Detect which cell encompasses the target text, then output its [X, Y] center coordinate. 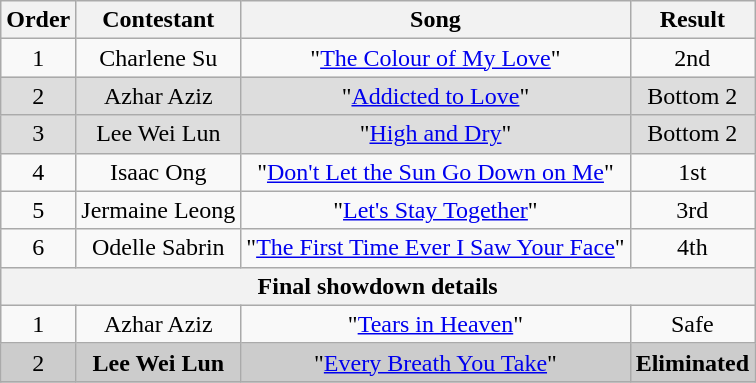
Charlene Su [158, 58]
"The Colour of My Love" [436, 58]
Jermaine Leong [158, 210]
"Addicted to Love" [436, 96]
2nd [692, 58]
Song [436, 20]
Final showdown details [378, 286]
3 [38, 134]
Order [38, 20]
Eliminated [692, 362]
Safe [692, 324]
Isaac Ong [158, 172]
"Every Breath You Take" [436, 362]
Result [692, 20]
5 [38, 210]
6 [38, 248]
"Don't Let the Sun Go Down on Me" [436, 172]
4th [692, 248]
"High and Dry" [436, 134]
"The First Time Ever I Saw Your Face" [436, 248]
"Tears in Heaven" [436, 324]
Contestant [158, 20]
1st [692, 172]
3rd [692, 210]
Odelle Sabrin [158, 248]
"Let's Stay Together" [436, 210]
4 [38, 172]
